For the text-containing cell, return its midpoint in [X, Y] coordinate format. 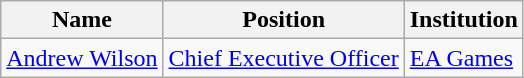
EA Games [464, 58]
Andrew Wilson [82, 58]
Position [284, 20]
Name [82, 20]
Institution [464, 20]
Chief Executive Officer [284, 58]
